Pinpoint the cell where the given text exists, returning its [x, y] midpoint coordinate. 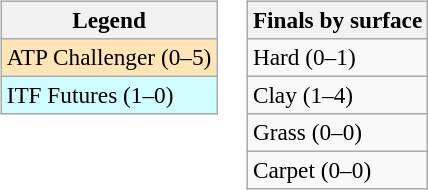
Hard (0–1) [337, 57]
Clay (1–4) [337, 95]
Finals by surface [337, 20]
ITF Futures (1–0) [108, 95]
ATP Challenger (0–5) [108, 57]
Legend [108, 20]
Grass (0–0) [337, 133]
Carpet (0–0) [337, 171]
